Identify which cell holds the provided text, then report its (X, Y) central coordinate. 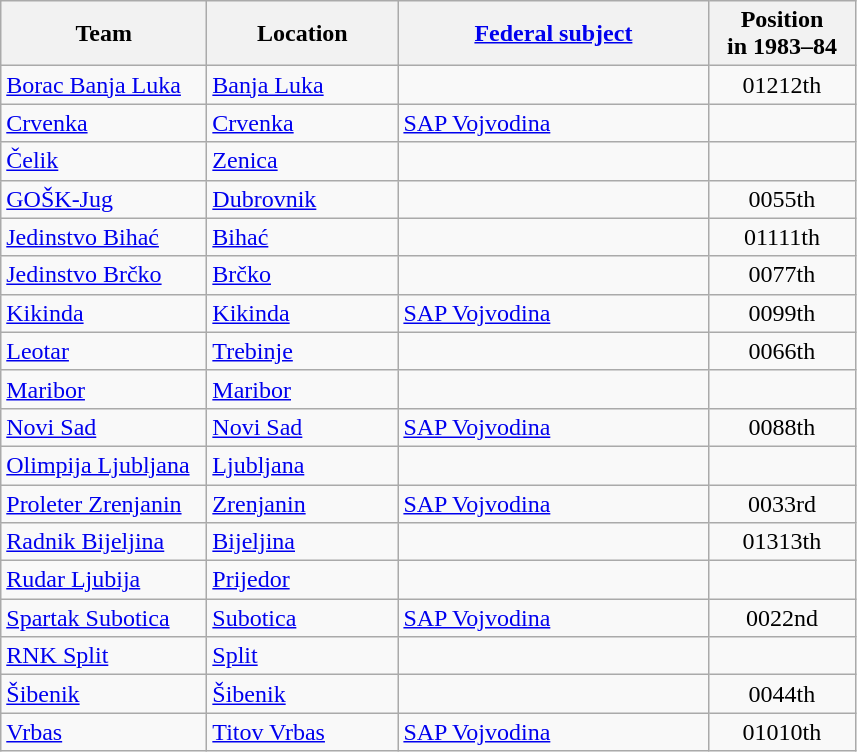
01212th (782, 85)
0077th (782, 275)
01313th (782, 542)
0099th (782, 313)
Zrenjanin (302, 503)
Banja Luka (302, 85)
Bihać (302, 237)
Brčko (302, 275)
Leotar (104, 351)
Jedinstvo Brčko (104, 275)
0022nd (782, 618)
Titov Vrbas (302, 732)
Positionin 1983–84 (782, 34)
Team (104, 34)
Ljubljana (302, 465)
RNK Split (104, 656)
Spartak Subotica (104, 618)
Dubrovnik (302, 199)
0088th (782, 427)
Radnik Bijeljina (104, 542)
Borac Banja Luka (104, 85)
Prijedor (302, 580)
Federal subject (554, 34)
Subotica (302, 618)
Čelik (104, 161)
Zenica (302, 161)
Bijeljina (302, 542)
Location (302, 34)
Vrbas (104, 732)
GOŠK-Jug (104, 199)
Split (302, 656)
0055th (782, 199)
0044th (782, 694)
Trebinje (302, 351)
Proleter Zrenjanin (104, 503)
01111th (782, 237)
01010th (782, 732)
0066th (782, 351)
0033rd (782, 503)
Rudar Ljubija (104, 580)
Jedinstvo Bihać (104, 237)
Olimpija Ljubljana (104, 465)
